Detect which cell encompasses the target text, then output its (x, y) center coordinate. 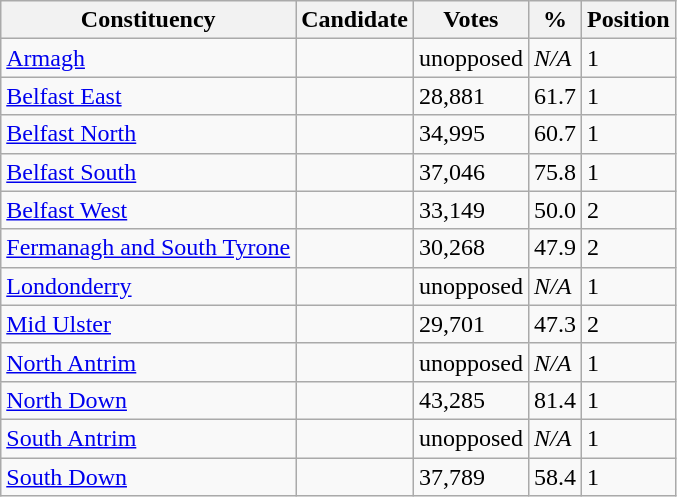
Constituency (148, 20)
47.3 (554, 324)
43,285 (470, 400)
81.4 (554, 400)
South Down (148, 477)
47.9 (554, 248)
Position (629, 20)
Belfast North (148, 134)
Fermanagh and South Tyrone (148, 248)
South Antrim (148, 438)
37,046 (470, 172)
28,881 (470, 96)
33,149 (470, 210)
Candidate (355, 20)
Votes (470, 20)
North Antrim (148, 362)
34,995 (470, 134)
% (554, 20)
60.7 (554, 134)
Belfast South (148, 172)
75.8 (554, 172)
37,789 (470, 477)
29,701 (470, 324)
30,268 (470, 248)
North Down (148, 400)
Belfast West (148, 210)
Mid Ulster (148, 324)
Belfast East (148, 96)
Londonderry (148, 286)
50.0 (554, 210)
58.4 (554, 477)
61.7 (554, 96)
Armagh (148, 58)
